Find where the given text appears and provide that cell's center as (x, y) coordinate. 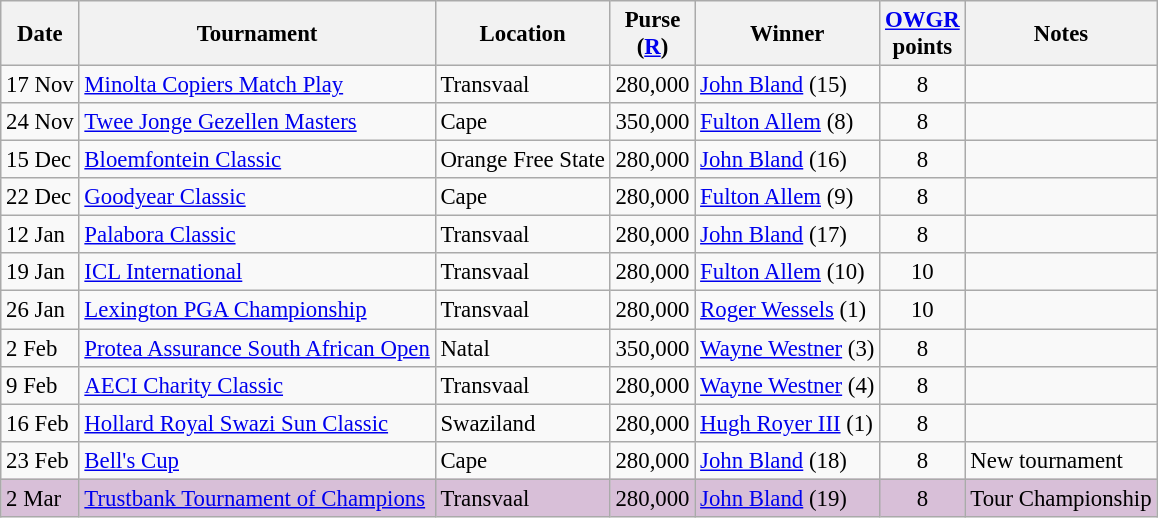
23 Feb (40, 460)
John Bland (19) (788, 498)
Natal (522, 348)
9 Feb (40, 385)
Date (40, 34)
Twee Jonge Gezellen Masters (257, 122)
John Bland (17) (788, 235)
Roger Wessels (1) (788, 310)
John Bland (18) (788, 460)
Wayne Westner (4) (788, 385)
Trustbank Tournament of Champions (257, 498)
AECI Charity Classic (257, 385)
Location (522, 34)
2 Feb (40, 348)
26 Jan (40, 310)
Bloemfontein Classic (257, 160)
Hollard Royal Swazi Sun Classic (257, 423)
Fulton Allem (8) (788, 122)
Protea Assurance South African Open (257, 348)
Wayne Westner (3) (788, 348)
24 Nov (40, 122)
22 Dec (40, 197)
2 Mar (40, 498)
Minolta Copiers Match Play (257, 85)
Goodyear Classic (257, 197)
12 Jan (40, 235)
John Bland (15) (788, 85)
ICL International (257, 273)
Winner (788, 34)
Tournament (257, 34)
Palabora Classic (257, 235)
16 Feb (40, 423)
17 Nov (40, 85)
Notes (1061, 34)
Tour Championship (1061, 498)
19 Jan (40, 273)
Swaziland (522, 423)
Hugh Royer III (1) (788, 423)
New tournament (1061, 460)
Lexington PGA Championship (257, 310)
Purse(R) (652, 34)
Fulton Allem (10) (788, 273)
John Bland (16) (788, 160)
Fulton Allem (9) (788, 197)
OWGRpoints (922, 34)
Bell's Cup (257, 460)
15 Dec (40, 160)
Orange Free State (522, 160)
